Return (X, Y) of the center of cell containing provided text 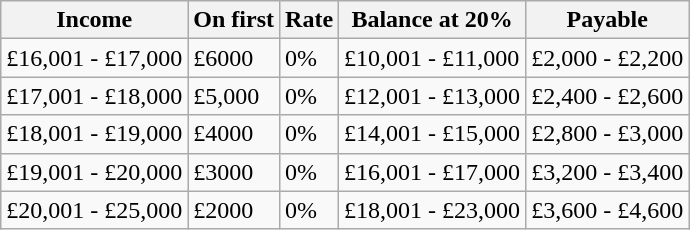
£17,001 - £18,000 (94, 96)
£4000 (234, 134)
Payable (608, 20)
£19,001 - £20,000 (94, 172)
Balance at 20% (432, 20)
£10,001 - £11,000 (432, 58)
£3,600 - £4,600 (608, 210)
£2,000 - £2,200 (608, 58)
£2,800 - £3,000 (608, 134)
Rate (310, 20)
£14,001 - £15,000 (432, 134)
£18,001 - £23,000 (432, 210)
£6000 (234, 58)
£12,001 - £13,000 (432, 96)
£20,001 - £25,000 (94, 210)
£2000 (234, 210)
On first (234, 20)
Income (94, 20)
£18,001 - £19,000 (94, 134)
£3,200 - £3,400 (608, 172)
£5,000 (234, 96)
£2,400 - £2,600 (608, 96)
£3000 (234, 172)
